Search for the cell housing the specified text and yield its (X, Y) center coordinate. 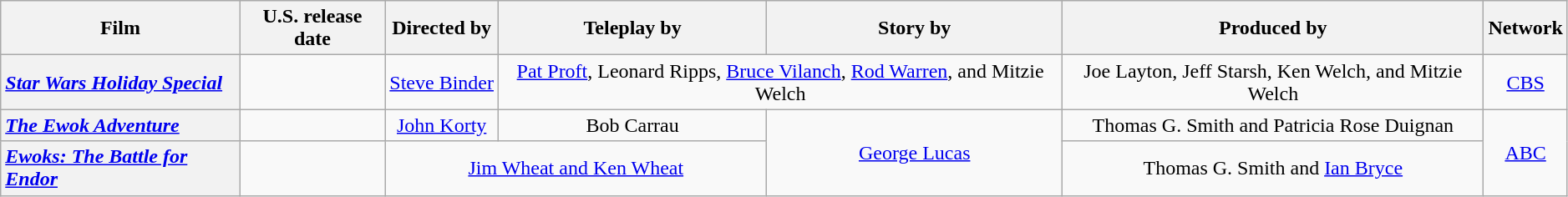
Directed by (442, 28)
Steve Binder (442, 82)
U.S. release date (312, 28)
John Korty (442, 125)
Produced by (1273, 28)
Ewoks: The Battle for Endor (120, 169)
CBS (1525, 82)
Network (1525, 28)
Star Wars Holiday Special (120, 82)
Jim Wheat and Ken Wheat (576, 169)
Film (120, 28)
Pat Proft, Leonard Ripps, Bruce Vilanch, Rod Warren, and Mitzie Welch (780, 82)
Teleplay by (633, 28)
ABC (1525, 152)
Thomas G. Smith and Patricia Rose Duignan (1273, 125)
The Ewok Adventure (120, 125)
Bob Carrau (633, 125)
Story by (915, 28)
Joe Layton, Jeff Starsh, Ken Welch, and Mitzie Welch (1273, 82)
George Lucas (915, 152)
Thomas G. Smith and Ian Bryce (1273, 169)
